Find where the given text appears and provide that cell's center as [x, y] coordinate. 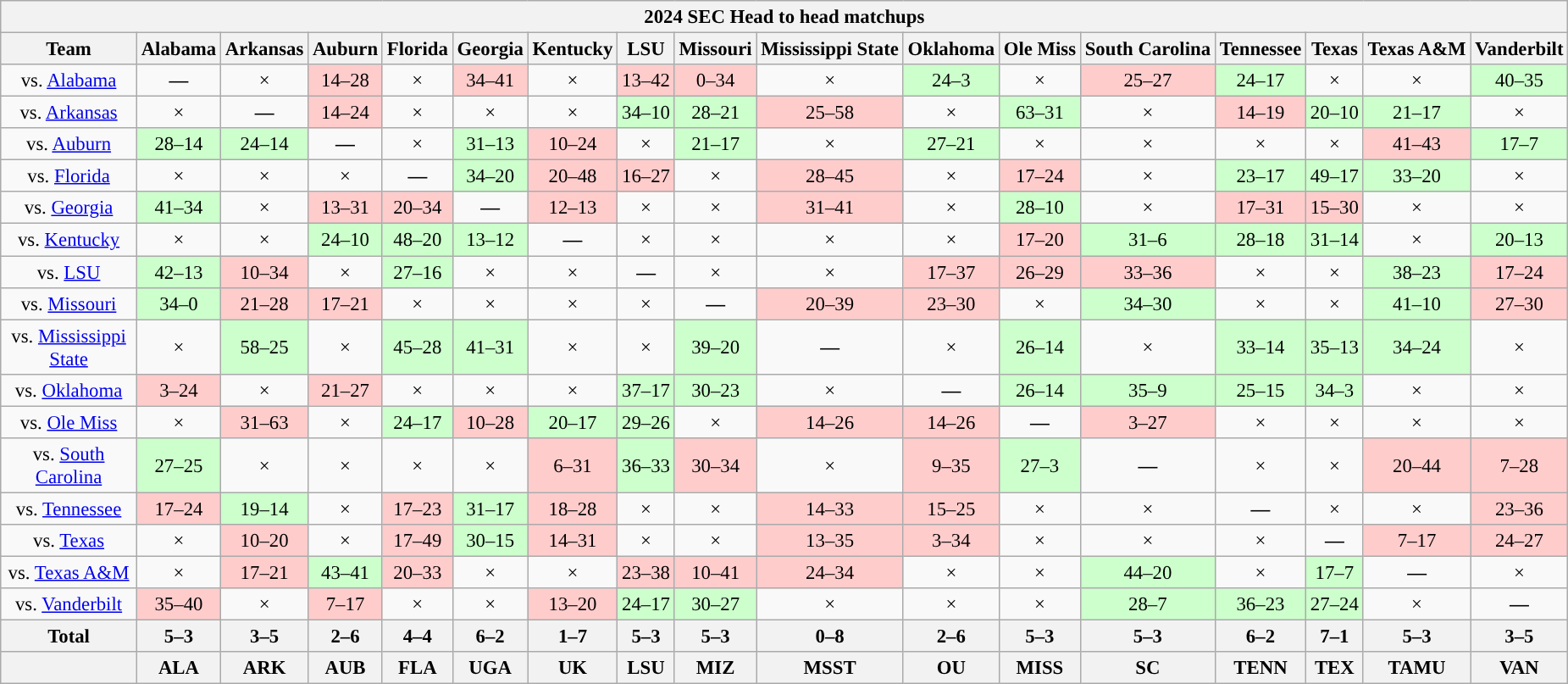
34–3 [1335, 390]
MSST [830, 668]
27–21 [950, 144]
13–35 [830, 541]
35–9 [1147, 390]
19–14 [264, 509]
6–31 [573, 466]
21–28 [264, 303]
31–6 [1147, 240]
20–34 [417, 208]
vs. Oklahoma [69, 390]
SC [1147, 668]
18–28 [573, 509]
33–36 [1147, 272]
Texas A&M [1416, 49]
41–34 [178, 208]
23–17 [1260, 176]
28–10 [1039, 208]
Vanderbilt [1520, 49]
Tennessee [1260, 49]
vs. Florida [69, 176]
14–31 [573, 541]
23–38 [646, 572]
20–48 [573, 176]
TEX [1335, 668]
vs. South Carolina [69, 466]
44–20 [1147, 572]
41–31 [490, 348]
33–20 [1416, 176]
17–31 [1260, 208]
24–14 [264, 144]
33–14 [1260, 348]
VAN [1520, 668]
34–30 [1147, 303]
29–26 [646, 422]
35–40 [178, 604]
vs. Vanderbilt [69, 604]
41–10 [1416, 303]
Auburn [346, 49]
vs. Ole Miss [69, 422]
28–45 [830, 176]
13–20 [573, 604]
South Carolina [1147, 49]
20–10 [1335, 113]
TAMU [1416, 668]
Ole Miss [1039, 49]
26–29 [1039, 272]
Georgia [490, 49]
10–34 [264, 272]
31–63 [264, 422]
25–15 [1260, 390]
14–28 [346, 81]
24–27 [1520, 541]
vs. Georgia [69, 208]
23–30 [950, 303]
vs. Kentucky [69, 240]
24–10 [346, 240]
40–35 [1520, 81]
15–30 [1335, 208]
UK [573, 668]
27–24 [1335, 604]
Kentucky [573, 49]
3–24 [178, 390]
AUB [346, 668]
27–16 [417, 272]
0–8 [830, 637]
14–33 [830, 509]
30–23 [715, 390]
Florida [417, 49]
28–18 [1260, 240]
20–44 [1416, 466]
15–25 [950, 509]
2024 SEC Head to head matchups [784, 17]
41–43 [1416, 144]
vs. Alabama [69, 81]
14–24 [346, 113]
20–17 [573, 422]
17–20 [1039, 240]
25–27 [1147, 81]
Total [69, 637]
21–27 [346, 390]
43–41 [346, 572]
25–58 [830, 113]
27–3 [1039, 466]
34–41 [490, 81]
20–39 [830, 303]
13–12 [490, 240]
17–23 [417, 509]
vs. Texas [69, 541]
MISS [1039, 668]
Mississippi State [830, 49]
16–27 [646, 176]
Team [69, 49]
Texas [1335, 49]
45–28 [417, 348]
14–19 [1260, 113]
30–15 [490, 541]
10–24 [573, 144]
Missouri [715, 49]
12–13 [573, 208]
28–21 [715, 113]
36–33 [646, 466]
24–3 [950, 81]
63–31 [1039, 113]
31–14 [1335, 240]
9–35 [950, 466]
UGA [490, 668]
36–23 [1260, 604]
34–24 [1416, 348]
20–33 [417, 572]
38–23 [1416, 272]
48–20 [417, 240]
27–25 [178, 466]
vs. Texas A&M [69, 572]
vs. Arkansas [69, 113]
vs. Mississippi State [69, 348]
vs. LSU [69, 272]
7–1 [1335, 637]
Arkansas [264, 49]
13–31 [346, 208]
TENN [1260, 668]
10–28 [490, 422]
Alabama [178, 49]
10–41 [715, 572]
28–7 [1147, 604]
17–37 [950, 272]
17–49 [417, 541]
34–20 [490, 176]
13–42 [646, 81]
20–13 [1520, 240]
31–41 [830, 208]
vs. Tennessee [69, 509]
ARK [264, 668]
1–7 [573, 637]
FLA [417, 668]
49–17 [1335, 176]
3–34 [950, 541]
10–20 [264, 541]
42–13 [178, 272]
OU [950, 668]
31–17 [490, 509]
MIZ [715, 668]
37–17 [646, 390]
28–14 [178, 144]
Oklahoma [950, 49]
0–34 [715, 81]
58–25 [264, 348]
35–13 [1335, 348]
vs. Missouri [69, 303]
23–36 [1520, 509]
39–20 [715, 348]
vs. Auburn [69, 144]
ALA [178, 668]
4–4 [417, 637]
30–27 [715, 604]
27–30 [1520, 303]
7–28 [1520, 466]
34–10 [646, 113]
31–13 [490, 144]
3–27 [1147, 422]
24–34 [830, 572]
34–0 [178, 303]
30–34 [715, 466]
